Search for the cell housing the specified text and yield its [X, Y] center coordinate. 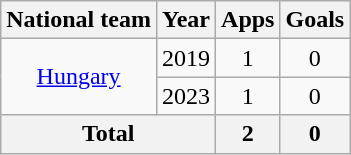
Year [186, 20]
National team [79, 20]
2 [248, 134]
2023 [186, 96]
Total [108, 134]
Goals [315, 20]
2019 [186, 58]
Apps [248, 20]
Hungary [79, 77]
